Scan for the cell matching the given text and deliver its [x, y] coordinate at center. 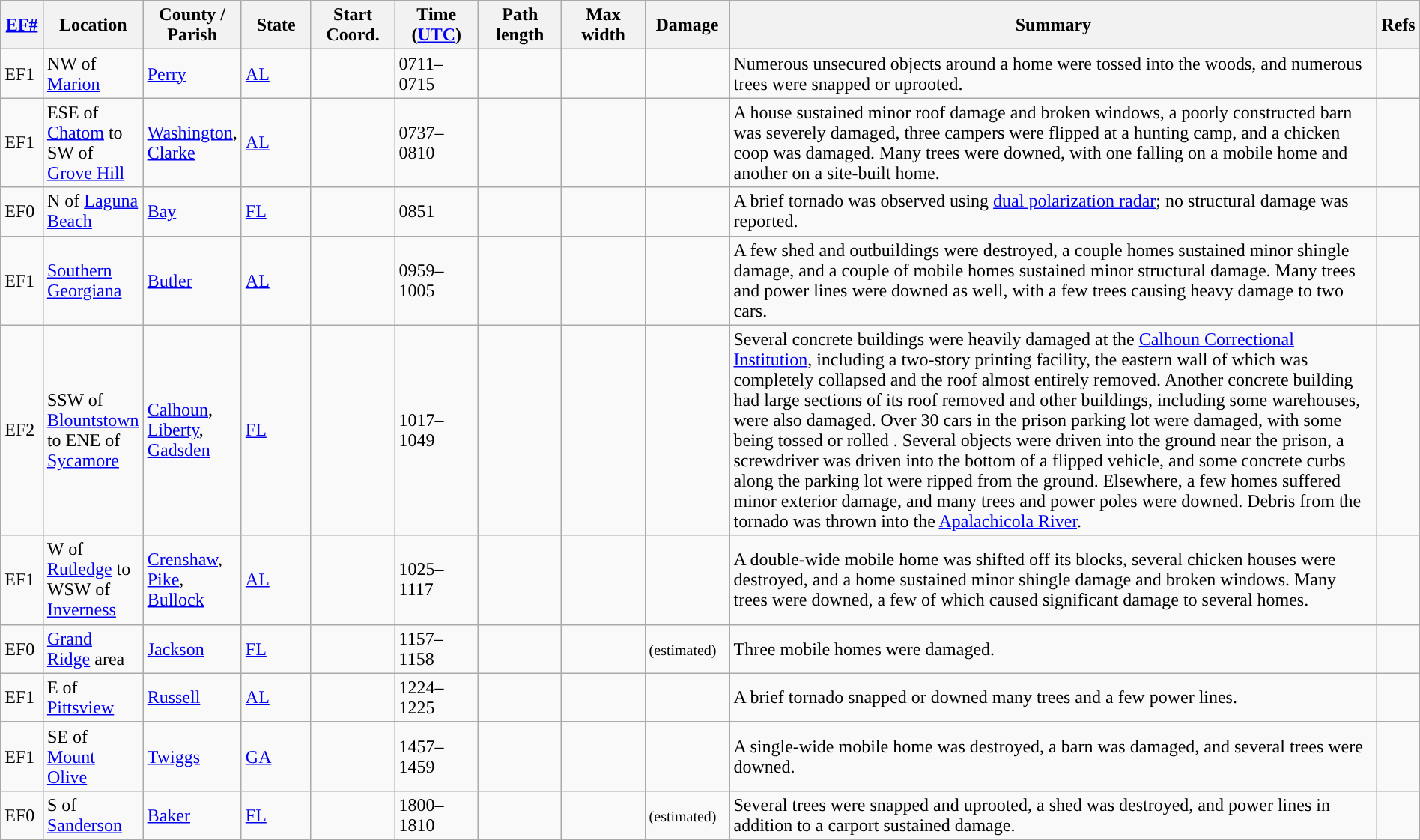
ESE of Chatom to SW of Grove Hill [93, 142]
Grand Ridge area [93, 648]
Russell [192, 698]
Washington, Clarke [192, 142]
Jackson [192, 648]
Start Coord. [353, 25]
Three mobile homes were damaged. [1053, 648]
Calhoun, Liberty, Gadsden [192, 430]
S of Sanderson [93, 815]
GA [276, 756]
A brief tornado was observed using dual polarization radar; no structural damage was reported. [1053, 211]
Several trees were snapped and uprooted, a shed was destroyed, and power lines in addition to a carport sustained damage. [1053, 815]
Butler [192, 280]
State [276, 25]
Twiggs [192, 756]
1157–1158 [437, 648]
Path length [520, 25]
1224–1225 [437, 698]
Baker [192, 815]
Time (UTC) [437, 25]
County / Parish [192, 25]
1800–1810 [437, 815]
Max width [604, 25]
1025–1117 [437, 579]
0711–0715 [437, 73]
1457–1459 [437, 756]
1017–1049 [437, 430]
Numerous unsecured objects around a home were tossed into the woods, and numerous trees were snapped or uprooted. [1053, 73]
EF2 [22, 430]
Crenshaw, Pike, Bullock [192, 579]
0851 [437, 211]
Bay [192, 211]
SSW of Blountstown to ENE of Sycamore [93, 430]
N of Laguna Beach [93, 211]
Perry [192, 73]
EF# [22, 25]
0737–0810 [437, 142]
Southern Georgiana [93, 280]
A brief tornado snapped or downed many trees and a few power lines. [1053, 698]
E of Pittsview [93, 698]
SE of Mount Olive [93, 756]
Damage [688, 25]
W of Rutledge to WSW of Inverness [93, 579]
Location [93, 25]
NW of Marion [93, 73]
Summary [1053, 25]
0959–1005 [437, 280]
A single-wide mobile home was destroyed, a barn was damaged, and several trees were downed. [1053, 756]
Refs [1398, 25]
